From the cell containing the given text, extract its center point as (X, Y) coordinate. 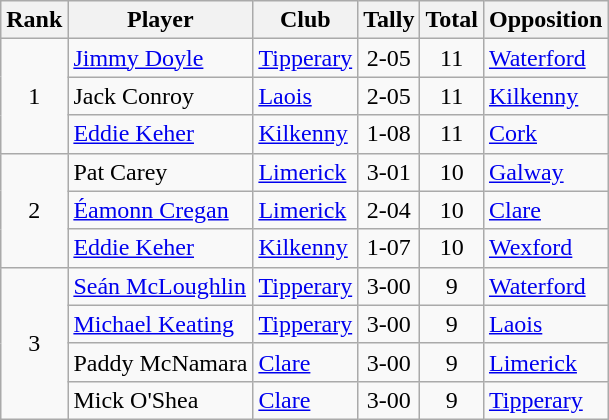
Pat Carey (160, 172)
Mick O'Shea (160, 400)
1-07 (389, 248)
Galway (545, 172)
Éamonn Cregan (160, 210)
Rank (34, 20)
1-08 (389, 134)
Jack Conroy (160, 96)
Jimmy Doyle (160, 58)
Seán McLoughlin (160, 286)
Cork (545, 134)
Tally (389, 20)
3-01 (389, 172)
3 (34, 343)
1 (34, 96)
Paddy McNamara (160, 362)
Opposition (545, 20)
Wexford (545, 248)
2-04 (389, 210)
Player (160, 20)
Club (306, 20)
Total (452, 20)
2 (34, 210)
Michael Keating (160, 324)
